Locate the cell with the specified text and output its (x, y) center coordinate. 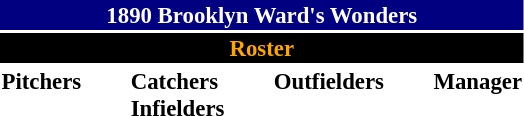
Roster (262, 48)
1890 Brooklyn Ward's Wonders (262, 15)
